Return [x, y] of the center of cell containing provided text 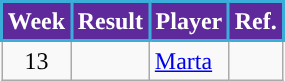
Result [110, 22]
Player [188, 22]
Ref. [256, 22]
Week [37, 22]
13 [37, 60]
Marta [188, 60]
